Return the (x, y) coordinate for the center point of the cell that contains the specified text.  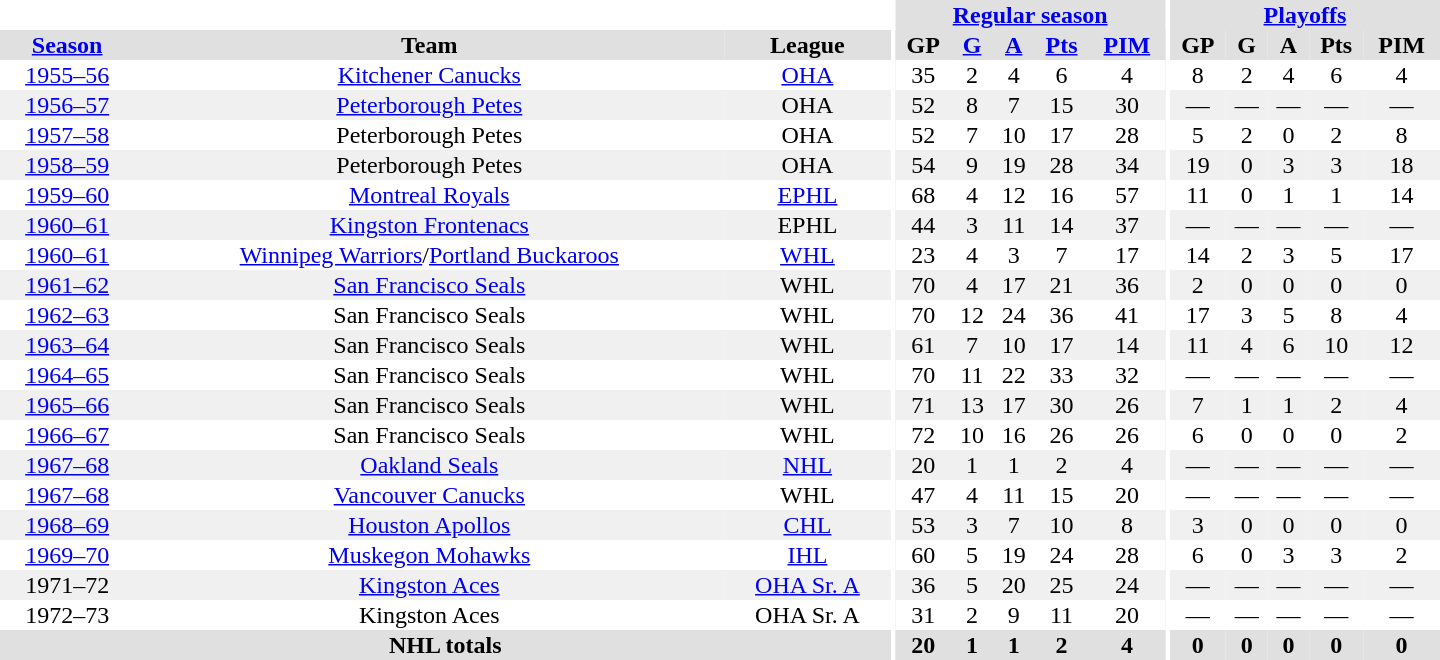
53 (923, 525)
1968–69 (67, 525)
21 (1062, 285)
32 (1128, 375)
44 (923, 225)
68 (923, 195)
1964–65 (67, 375)
60 (923, 555)
1972–73 (67, 615)
Playoffs (1305, 15)
22 (1014, 375)
41 (1128, 315)
1959–60 (67, 195)
Season (67, 45)
1956–57 (67, 105)
25 (1062, 585)
NHL (807, 465)
1958–59 (67, 165)
57 (1128, 195)
1957–58 (67, 135)
1961–62 (67, 285)
League (807, 45)
1963–64 (67, 345)
Team (429, 45)
23 (923, 255)
1971–72 (67, 585)
61 (923, 345)
Vancouver Canucks (429, 495)
Oakland Seals (429, 465)
35 (923, 75)
37 (1128, 225)
Houston Apollos (429, 525)
CHL (807, 525)
Regular season (1030, 15)
47 (923, 495)
13 (972, 405)
1955–56 (67, 75)
NHL totals (446, 645)
Kitchener Canucks (429, 75)
1966–67 (67, 435)
72 (923, 435)
Muskegon Mohawks (429, 555)
71 (923, 405)
Winnipeg Warriors/Portland Buckaroos (429, 255)
Montreal Royals (429, 195)
33 (1062, 375)
IHL (807, 555)
1962–63 (67, 315)
Kingston Frontenacs (429, 225)
18 (1402, 165)
1969–70 (67, 555)
34 (1128, 165)
54 (923, 165)
1965–66 (67, 405)
31 (923, 615)
